Determine the [X, Y] coordinate at the center of the cell enclosing the given text.  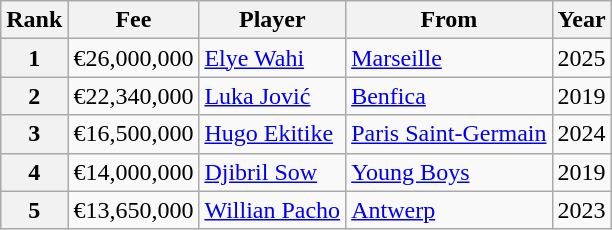
€16,500,000 [134, 134]
2 [34, 96]
€13,650,000 [134, 210]
€14,000,000 [134, 172]
Willian Pacho [272, 210]
From [449, 20]
4 [34, 172]
Marseille [449, 58]
5 [34, 210]
Luka Jović [272, 96]
Year [582, 20]
Elye Wahi [272, 58]
Rank [34, 20]
€26,000,000 [134, 58]
Benfica [449, 96]
1 [34, 58]
Player [272, 20]
2023 [582, 210]
Young Boys [449, 172]
Paris Saint-Germain [449, 134]
Antwerp [449, 210]
Djibril Sow [272, 172]
Fee [134, 20]
2025 [582, 58]
€22,340,000 [134, 96]
2024 [582, 134]
Hugo Ekitike [272, 134]
3 [34, 134]
